Extract the [X, Y] coordinate from the center of the cell holding the provided text.  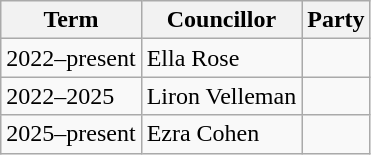
Councillor [222, 20]
Party [336, 20]
Ezra Cohen [222, 134]
2022–present [71, 58]
Liron Velleman [222, 96]
Ella Rose [222, 58]
2025–present [71, 134]
Term [71, 20]
2022–2025 [71, 96]
